Output the [x, y] coordinate of the center of the cell containing the given text.  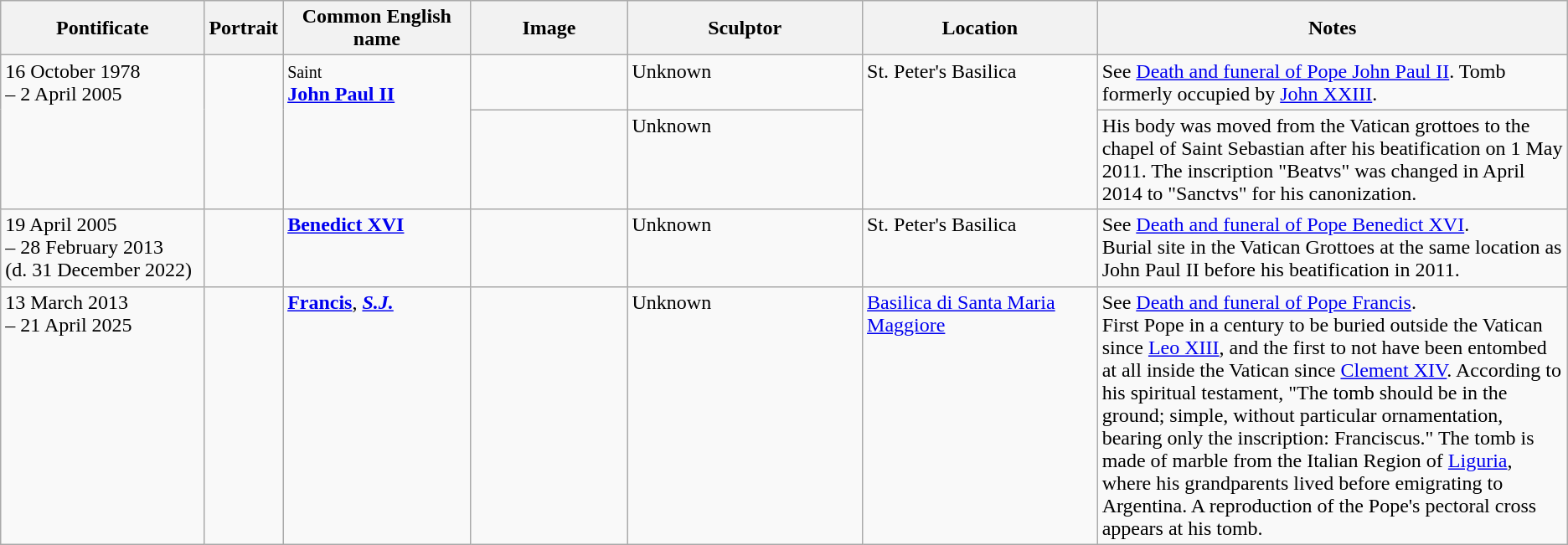
Francis, S.J. [377, 415]
Pontificate [102, 28]
See Death and funeral of Pope Benedict XVI.Burial site in the Vatican Grottoes at the same location as John Paul II before his beatification in 2011. [1332, 248]
16 October 1978– 2 April 2005 [102, 132]
13 March 2013 – 21 April 2025 [102, 415]
19 April 2005– 28 February 2013(d. 31 December 2022) [102, 248]
Basilica di Santa Maria Maggiore [980, 415]
Notes [1332, 28]
Common English name [377, 28]
Portrait [244, 28]
Sculptor [745, 28]
See Death and funeral of Pope John Paul II. Tomb formerly occupied by John XXIII. [1332, 82]
SaintJohn Paul II [377, 132]
Location [980, 28]
Benedict XVI [377, 248]
Image [549, 28]
